Scan for the cell matching the given text and deliver its (x, y) coordinate at center. 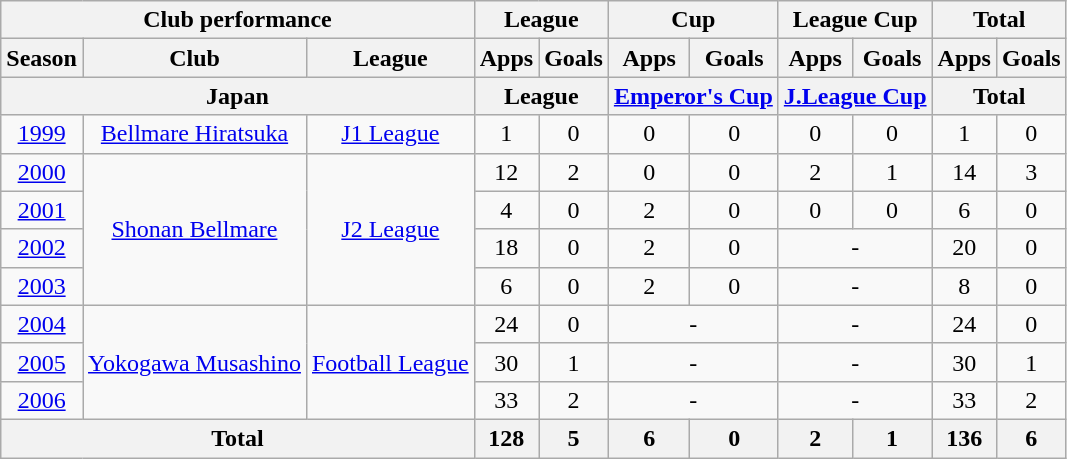
2005 (42, 362)
2000 (42, 172)
J.League Cup (855, 96)
Club (194, 58)
3 (1031, 172)
Shonan Bellmare (194, 229)
Football League (390, 362)
14 (964, 172)
2002 (42, 248)
J2 League (390, 229)
1999 (42, 134)
Yokogawa Musashino (194, 362)
12 (506, 172)
128 (506, 438)
Cup (693, 20)
Bellmare Hiratsuka (194, 134)
2003 (42, 286)
2006 (42, 400)
20 (964, 248)
4 (506, 210)
Season (42, 58)
2004 (42, 324)
5 (574, 438)
18 (506, 248)
136 (964, 438)
League Cup (855, 20)
J1 League (390, 134)
2001 (42, 210)
Club performance (238, 20)
Emperor's Cup (693, 96)
Japan (238, 96)
8 (964, 286)
